Pinpoint the cell where the given text exists, returning its (X, Y) midpoint coordinate. 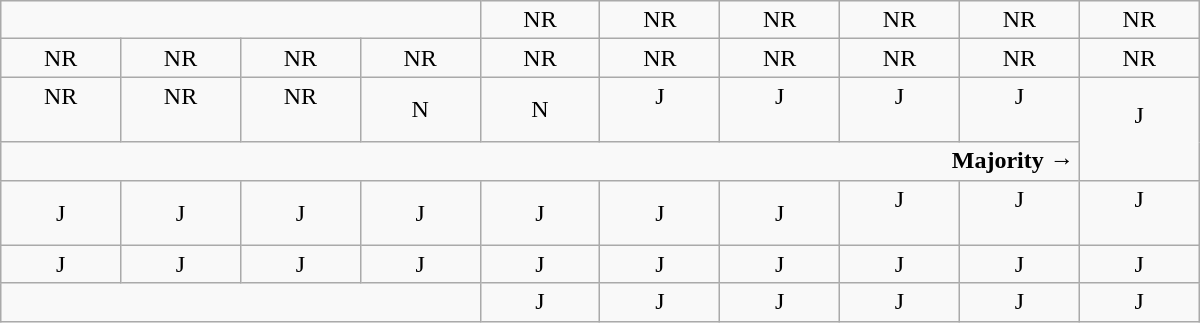
Majority → (540, 161)
